Return the [x, y] coordinate for the center point of the cell that contains the specified text.  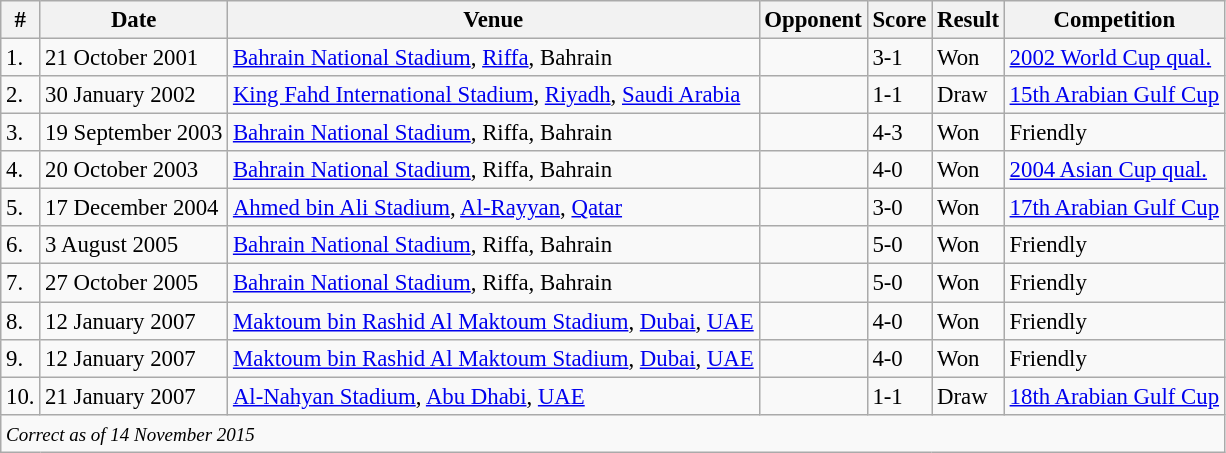
7. [20, 283]
6. [20, 245]
15th Arabian Gulf Cup [1114, 95]
King Fahd International Stadium, Riyadh, Saudi Arabia [494, 95]
2002 World Cup qual. [1114, 58]
10. [20, 396]
Date [134, 20]
2. [20, 95]
27 October 2005 [134, 283]
Venue [494, 20]
4-3 [900, 133]
5. [20, 208]
Ahmed bin Ali Stadium, Al-Rayyan, Qatar [494, 208]
# [20, 20]
20 October 2003 [134, 170]
19 September 2003 [134, 133]
8. [20, 321]
17 December 2004 [134, 208]
3. [20, 133]
3-1 [900, 58]
3-0 [900, 208]
Opponent [813, 20]
1. [20, 58]
2004 Asian Cup qual. [1114, 170]
Score [900, 20]
Correct as of 14 November 2015 [613, 433]
3 August 2005 [134, 245]
21 October 2001 [134, 58]
30 January 2002 [134, 95]
Competition [1114, 20]
21 January 2007 [134, 396]
Al-Nahyan Stadium, Abu Dhabi, UAE [494, 396]
18th Arabian Gulf Cup [1114, 396]
4. [20, 170]
17th Arabian Gulf Cup [1114, 208]
9. [20, 358]
Result [968, 20]
